Scan for the cell matching the given text and deliver its [X, Y] coordinate at center. 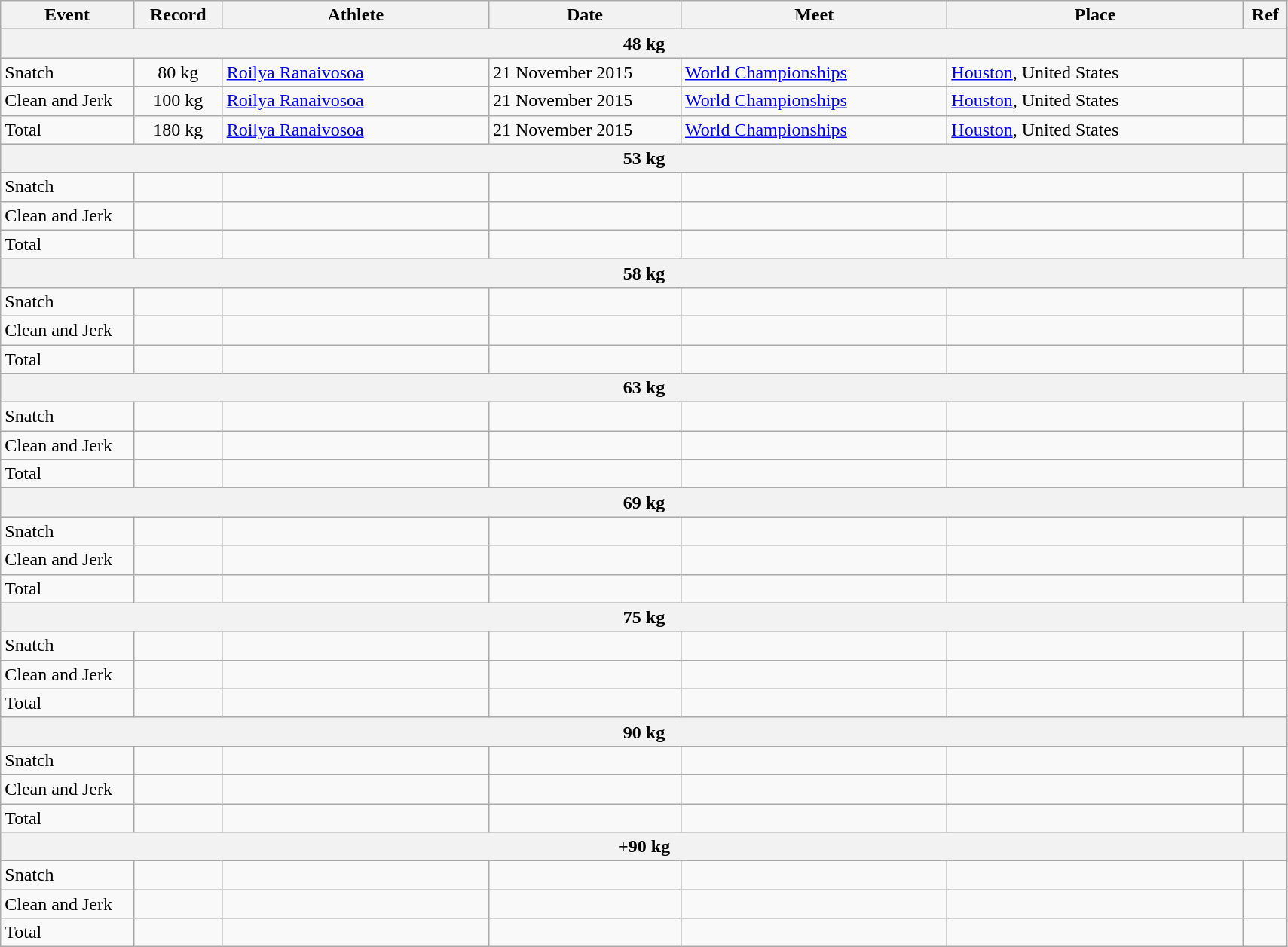
Ref [1265, 15]
53 kg [644, 158]
80 kg [178, 72]
100 kg [178, 101]
Place [1096, 15]
58 kg [644, 273]
Date [585, 15]
Event [68, 15]
Meet [814, 15]
Record [178, 15]
Athlete [356, 15]
75 kg [644, 617]
48 kg [644, 44]
63 kg [644, 388]
+90 kg [644, 847]
90 kg [644, 732]
180 kg [178, 130]
69 kg [644, 503]
